Determine the (x, y) coordinate at the center of the cell enclosing the given text.  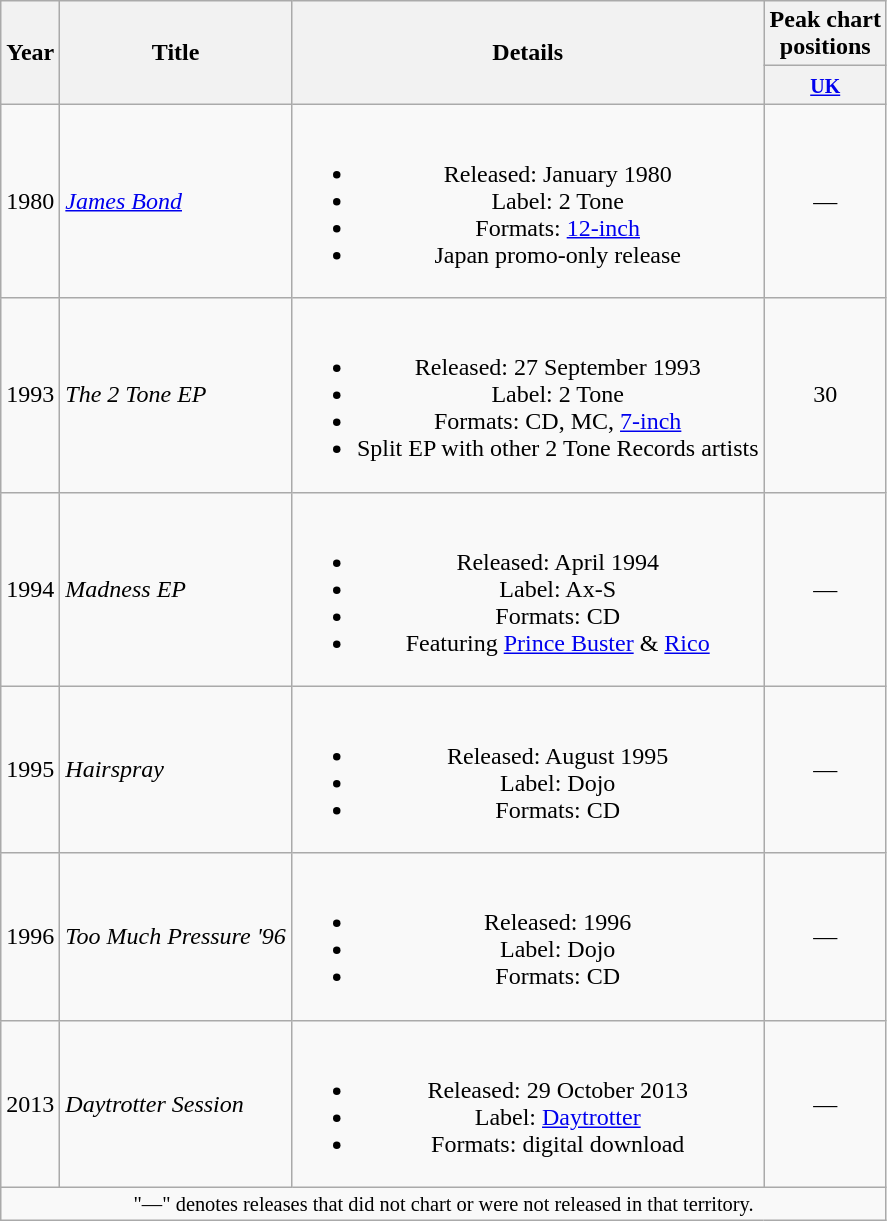
Released: 29 October 2013Label: DaytrotterFormats: digital download (528, 1104)
Released: April 1994Label: Ax-SFormats: CDFeaturing Prince Buster & Rico (528, 589)
30 (825, 395)
Released: 27 September 1993Label: 2 ToneFormats: CD, MC, 7-inchSplit EP with other 2 Tone Records artists (528, 395)
Released: 1996Label: DojoFormats: CD (528, 936)
James Bond (176, 201)
1995 (30, 770)
2013 (30, 1104)
Hairspray (176, 770)
Released: January 1980Label: 2 ToneFormats: 12-inchJapan promo-only release (528, 201)
1996 (30, 936)
Details (528, 52)
Title (176, 52)
Peak chartpositions (825, 34)
Daytrotter Session (176, 1104)
The 2 Tone EP (176, 395)
"—" denotes releases that did not chart or were not released in that territory. (444, 1204)
1994 (30, 589)
Too Much Pressure '96 (176, 936)
Year (30, 52)
UK (825, 85)
1980 (30, 201)
1993 (30, 395)
Madness EP (176, 589)
Released: August 1995Label: DojoFormats: CD (528, 770)
